For the text-containing cell, return its midpoint in (X, Y) coordinate format. 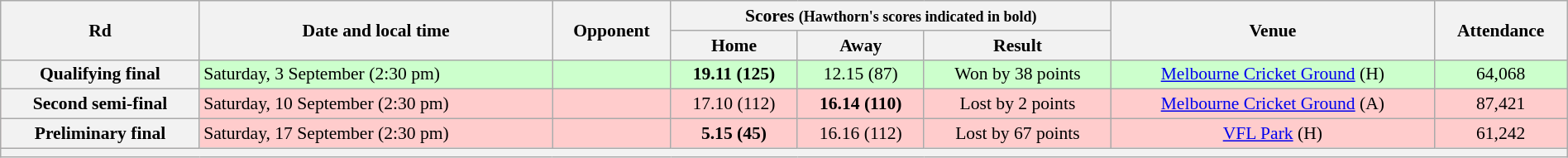
Home (734, 45)
Saturday, 17 September (2:30 pm) (375, 134)
Qualifying final (100, 74)
VFL Park (H) (1274, 134)
17.10 (112) (734, 104)
64,068 (1500, 74)
Saturday, 3 September (2:30 pm) (375, 74)
Lost by 67 points (1017, 134)
16.14 (110) (860, 104)
16.16 (112) (860, 134)
Won by 38 points (1017, 74)
Melbourne Cricket Ground (A) (1274, 104)
Date and local time (375, 30)
Preliminary final (100, 134)
Second semi-final (100, 104)
87,421 (1500, 104)
Attendance (1500, 30)
5.15 (45) (734, 134)
Rd (100, 30)
Result (1017, 45)
Scores (Hawthorn's scores indicated in bold) (892, 16)
12.15 (87) (860, 74)
Melbourne Cricket Ground (H) (1274, 74)
61,242 (1500, 134)
Lost by 2 points (1017, 104)
19.11 (125) (734, 74)
Saturday, 10 September (2:30 pm) (375, 104)
Opponent (612, 30)
Venue (1274, 30)
Away (860, 45)
